Find where the given text appears and provide that cell's center as (x, y) coordinate. 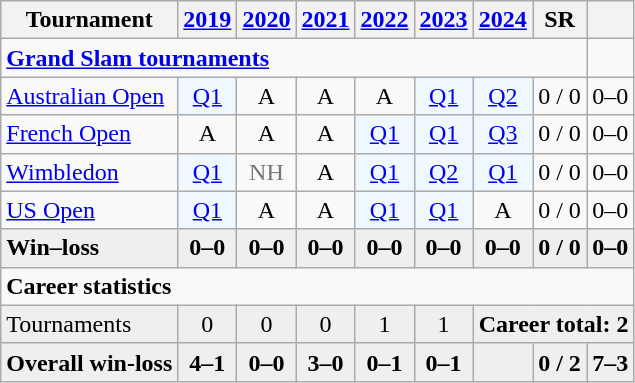
Wimbledon (90, 172)
Overall win-loss (90, 362)
French Open (90, 134)
SR (560, 20)
Tournaments (90, 324)
0 / 2 (560, 362)
Career total: 2 (554, 324)
4–1 (208, 362)
Grand Slam tournaments (294, 58)
2022 (384, 20)
NH (266, 172)
3–0 (326, 362)
Australian Open (90, 96)
Tournament (90, 20)
Q3 (502, 134)
2024 (502, 20)
2019 (208, 20)
2020 (266, 20)
7–3 (610, 362)
US Open (90, 210)
2021 (326, 20)
2023 (444, 20)
Win–loss (90, 248)
Career statistics (318, 286)
